Provide the [X, Y] coordinate of the cell's center where the given text is located.  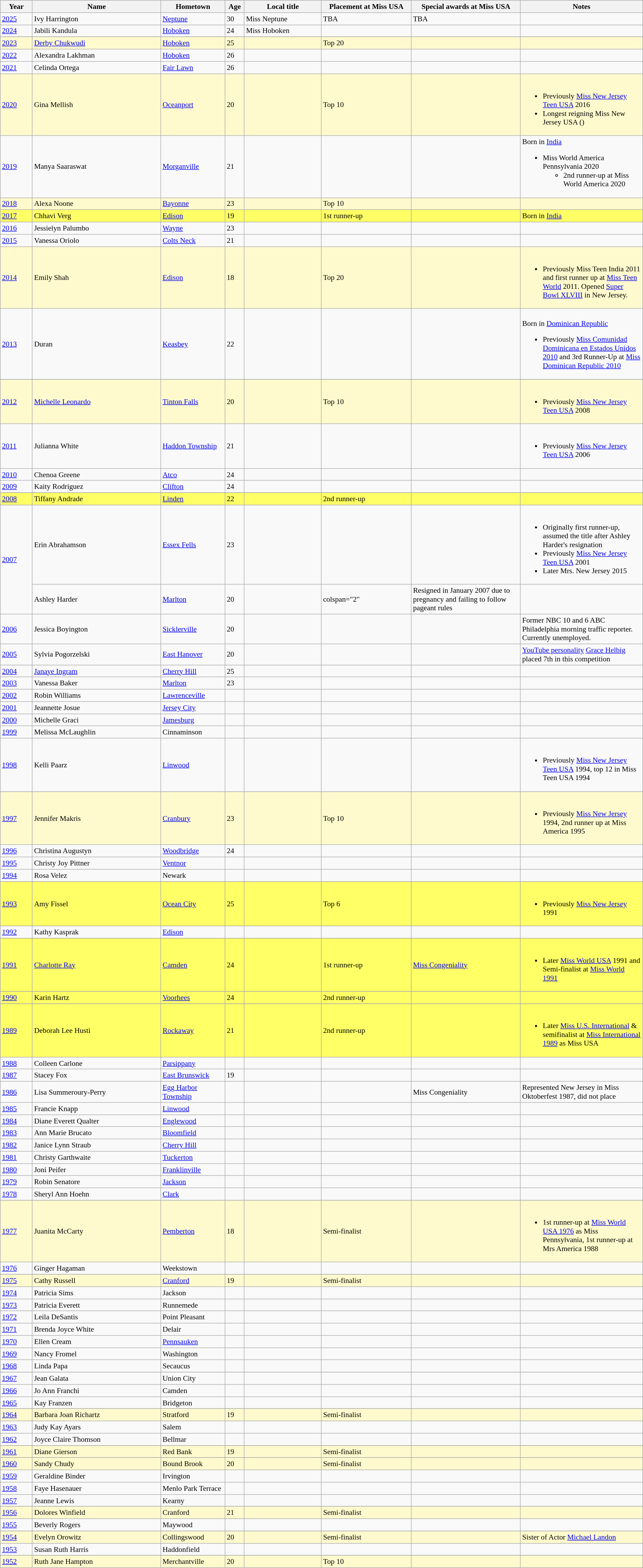
Ann Marie Brucato [97, 1133]
Ellen Cream [97, 1342]
Kearny [193, 1501]
Born in IndiaMiss World America Pennsylvania 20202nd runner-up at Miss World America 2020 [582, 167]
Woodbridge [193, 851]
Haddon Township [193, 446]
Barbara Joan Richartz [97, 1415]
Jo Ann Franchi [97, 1391]
Janice Lynn Straub [97, 1145]
Patricia Sims [97, 1293]
Jean Galata [97, 1378]
Leila DeSantis [97, 1317]
1952 [16, 1562]
Haddonfield [193, 1549]
Pennsauken [193, 1342]
2013 [16, 344]
Charlotte Ray [97, 965]
Born in Dominican RepublicPreviously Miss Comunidad Dominicana en Estados Unidos 2010 and 3rd Runner-Up at Miss Dominican Republic 2010 [582, 344]
Jennifer Makris [97, 818]
Kathy Kasprak [97, 932]
Jeannette Josue [97, 708]
Ocean City [193, 904]
1991 [16, 965]
Oceanport [193, 105]
1973 [16, 1305]
Union City [193, 1378]
Julianna White [97, 446]
Fair Lawn [193, 68]
Kelli Paarz [97, 765]
1994 [16, 875]
1998 [16, 765]
1967 [16, 1378]
1983 [16, 1133]
1980 [16, 1170]
Bellmar [193, 1439]
Sylvia Pogorzelski [97, 655]
1992 [16, 932]
Previously Miss New Jersey Teen USA 1994, top 12 in Miss Teen USA 1994 [582, 765]
1985 [16, 1109]
Diane Everett Qualter [97, 1121]
2011 [16, 446]
2022 [16, 56]
Stratford [193, 1415]
1989 [16, 1030]
Previously Miss New Jersey Teen USA 2016Longest reigning Miss New Jersey USA () [582, 105]
Originally first runner-up, assumed the title after Ashley Harder's resignationPreviously Miss New Jersey Teen USA 2001Later Mrs. New Jersey 2015 [582, 545]
2017 [16, 216]
1965 [16, 1403]
East Brunswick [193, 1075]
Robin Senatore [97, 1182]
1978 [16, 1194]
Newark [193, 875]
Ashley Harder [97, 600]
1977 [16, 1231]
1981 [16, 1157]
Jabili Kandula [97, 31]
Delair [193, 1330]
Michelle Leonardo [97, 402]
Manya Saaraswat [97, 167]
Juanita McCarty [97, 1231]
2018 [16, 204]
Jessica Boyington [97, 629]
Duran [97, 344]
1986 [16, 1092]
2025 [16, 19]
Evelyn Orowitz [97, 1537]
Year [16, 7]
Michelle Graci [97, 720]
1960 [16, 1464]
2015 [16, 240]
Joni Peifer [97, 1170]
2007 [16, 560]
Miss Neptune [283, 19]
1999 [16, 732]
Salem [193, 1427]
1990 [16, 998]
Bridgeton [193, 1403]
Rockaway [193, 1030]
Local title [283, 7]
Top 6 [366, 904]
Robin Williams [97, 696]
Gina Mellish [97, 105]
1982 [16, 1145]
Egg Harbor Township [193, 1092]
Runnemede [193, 1305]
Later Miss World USA 1991 and Semi-finalist at Miss World 1991 [582, 965]
2023 [16, 43]
Sheryl Ann Hoehn [97, 1194]
Miss Hoboken [283, 31]
Jeanne Lewis [97, 1501]
1957 [16, 1501]
Alexandra Lakhman [97, 56]
1954 [16, 1537]
Hometown [193, 7]
Former NBC 10 and 6 ABC Philadelphia morning traffic reporter. Currently unemployed. [582, 629]
Englewood [193, 1121]
1970 [16, 1342]
Emily Shah [97, 278]
Diane Gierson [97, 1452]
Later Miss U.S. International & semifinalist at Miss International 1989 as Miss USA [582, 1030]
Chhavi Verg [97, 216]
1956 [16, 1513]
1958 [16, 1488]
Beverly Rogers [97, 1525]
2010 [16, 475]
Celinda Ortega [97, 68]
30 [235, 19]
Morganville [193, 167]
Christy Garthwaite [97, 1157]
1972 [16, 1317]
Previously Miss New Jersey 1994, 2nd runner up at Miss America 1995 [582, 818]
Keasbey [193, 344]
Name [97, 7]
2009 [16, 487]
1979 [16, 1182]
Cathy Russell [97, 1281]
Christina Augustyn [97, 851]
Clark [193, 1194]
colspan="2" [366, 600]
Sicklerville [193, 629]
Previously Miss New Jersey Teen USA 2006 [582, 446]
Voorhees [193, 998]
Jamesburg [193, 720]
Ventnor [193, 863]
1974 [16, 1293]
1963 [16, 1427]
2020 [16, 105]
Born in India [582, 216]
Ruth Jane Hampton [97, 1562]
2008 [16, 499]
Red Bank [193, 1452]
Jessielyn Palumbo [97, 228]
Stacey Fox [97, 1075]
2014 [16, 278]
Rosa Velez [97, 875]
Janaye Ingram [97, 671]
Melissa McLaughlin [97, 732]
Secaucus [193, 1366]
Linden [193, 499]
2006 [16, 629]
Derby Chukwudi [97, 43]
Faye Hasenauer [97, 1488]
1962 [16, 1439]
Chenoa Greene [97, 475]
Cranbury [193, 818]
2016 [16, 228]
1955 [16, 1525]
Tinton Falls [193, 402]
Collingswood [193, 1537]
Ginger Hagaman [97, 1269]
Special awards at Miss USA [466, 7]
Irvington [193, 1476]
Christy Joy Pittner [97, 863]
2004 [16, 671]
2003 [16, 683]
Parsippany [193, 1063]
Point Pleasant [193, 1317]
Linda Papa [97, 1366]
Cinnaminson [193, 732]
Francie Knapp [97, 1109]
Vanessa Baker [97, 683]
1995 [16, 863]
1959 [16, 1476]
1969 [16, 1354]
2002 [16, 696]
Merchantville [193, 1562]
Franklinville [193, 1170]
Ivy Harrington [97, 19]
Essex Fells [193, 545]
Placement at Miss USA [366, 7]
East Hanover [193, 655]
1953 [16, 1549]
1961 [16, 1452]
Kay Franzen [97, 1403]
Erin Abrahamson [97, 545]
1993 [16, 904]
1968 [16, 1366]
Wayne [193, 228]
Judy Kay Ayars [97, 1427]
Deborah Lee Husti [97, 1030]
Lawrenceville [193, 696]
2005 [16, 655]
Amy Fissel [97, 904]
2000 [16, 720]
Patricia Everett [97, 1305]
Previously Miss New Jersey Teen USA 2008 [582, 402]
Menlo Park Terrace [193, 1488]
Sandy Chudy [97, 1464]
Nancy Fromel [97, 1354]
1987 [16, 1075]
Neptune [193, 19]
Resigned in January 2007 due to pregnancy and failing to follow pageant rules [466, 600]
Brenda Joyce White [97, 1330]
Vanessa Oriolo [97, 240]
Sister of Actor Michael Landon [582, 1537]
Tiffany Andrade [97, 499]
1976 [16, 1269]
1975 [16, 1281]
1996 [16, 851]
Previously Miss Teen India 2011 and first runner up at Miss Teen World 2011. Opened Super Bowl XLVIII in New Jersey. [582, 278]
Susan Ruth Harris [97, 1549]
Colleen Carlone [97, 1063]
Pemberton [193, 1231]
Age [235, 7]
1st runner-up at Miss World USA 1976 as Miss Pennsylvania, 1st runner-up at Mrs America 1988 [582, 1231]
Bayonne [193, 204]
Previously Miss New Jersey 1991 [582, 904]
Represented New Jersey in Miss Oktoberfest 1987, did not place [582, 1092]
YouTube personality Grace Helbig placed 7th in this competition [582, 655]
Dolores Winfield [97, 1513]
Washington [193, 1354]
Weekstown [193, 1269]
Maywood [193, 1525]
Alexa Noone [97, 204]
2024 [16, 31]
Clifton [193, 487]
Bound Brook [193, 1464]
1988 [16, 1063]
Kaity Rodriguez [97, 487]
2001 [16, 708]
1964 [16, 1415]
2012 [16, 402]
Notes [582, 7]
Lisa Summeroury-Perry [97, 1092]
Tuckerton [193, 1157]
1997 [16, 818]
1971 [16, 1330]
Atco [193, 475]
Bloomfield [193, 1133]
Colts Neck [193, 240]
1966 [16, 1391]
1984 [16, 1121]
Geraldine Binder [97, 1476]
Joyce Claire Thomson [97, 1439]
2021 [16, 68]
2019 [16, 167]
Jersey City [193, 708]
Karin Hartz [97, 998]
